Determine the (X, Y) coordinate at the center of the cell enclosing the given text.  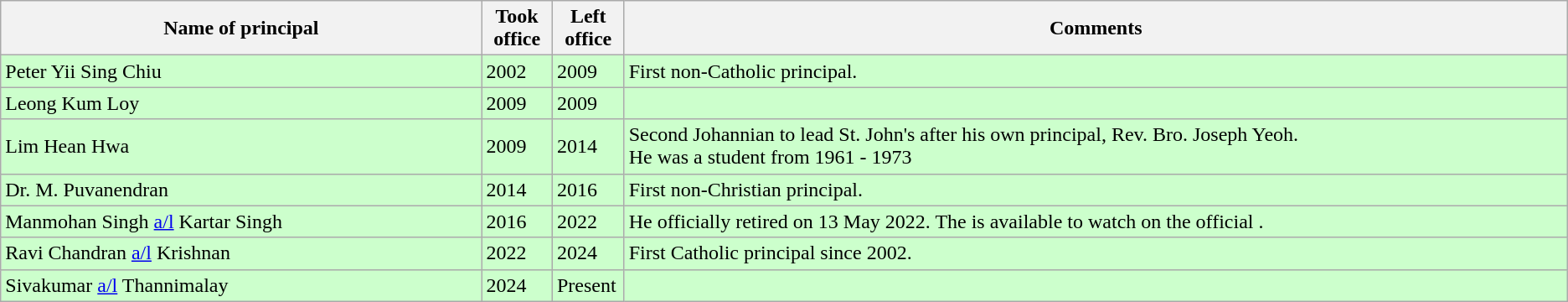
Took office (518, 29)
Name of principal (241, 29)
Ravi Chandran a/l Krishnan (241, 253)
Left office (588, 29)
First Catholic principal since 2002. (1096, 253)
Present (588, 285)
Manmohan Singh a/l Kartar Singh (241, 221)
Peter Yii Sing Chiu (241, 71)
Leong Kum Loy (241, 103)
Dr. M. Puvanendran (241, 190)
First non-Christian principal. (1096, 190)
Lim Hean Hwa (241, 146)
Comments (1096, 29)
He officially retired on 13 May 2022. The is available to watch on the official . (1096, 221)
Second Johannian to lead St. John's after his own principal, Rev. Bro. Joseph Yeoh.He was a student from 1961 - 1973 (1096, 146)
2002 (518, 71)
Sivakumar a/l Thannimalay (241, 285)
First non-Catholic principal. (1096, 71)
